For the text-containing cell, return its midpoint in [x, y] coordinate format. 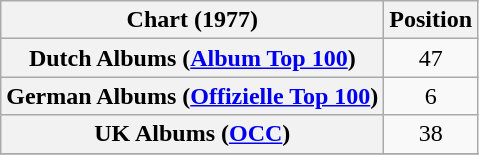
German Albums (Offizielle Top 100) [192, 96]
Dutch Albums (Album Top 100) [192, 58]
47 [431, 58]
Chart (1977) [192, 20]
UK Albums (OCC) [192, 134]
6 [431, 96]
Position [431, 20]
38 [431, 134]
